Detect which cell encompasses the target text, then output its (X, Y) center coordinate. 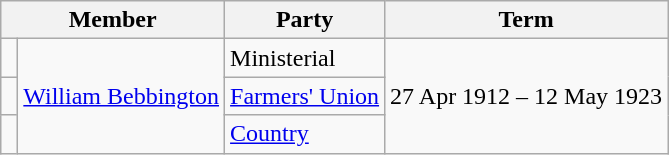
William Bebbington (122, 96)
Term (526, 20)
Farmers' Union (305, 96)
27 Apr 1912 – 12 May 1923 (526, 96)
Member (113, 20)
Party (305, 20)
Country (305, 134)
Ministerial (305, 58)
